Pinpoint the cell where the given text exists, returning its [x, y] midpoint coordinate. 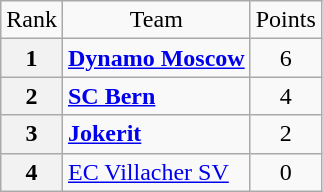
Team [156, 20]
6 [286, 58]
Jokerit [156, 134]
Dynamo Moscow [156, 58]
Rank [32, 20]
Points [286, 20]
3 [32, 134]
1 [32, 58]
SC Bern [156, 96]
EC Villacher SV [156, 172]
0 [286, 172]
